Extract the (X, Y) coordinate from the center of the cell holding the provided text.  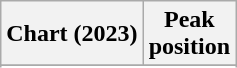
Chart (2023) (72, 34)
Peakposition (189, 34)
